Return [X, Y] of the center of cell containing provided text 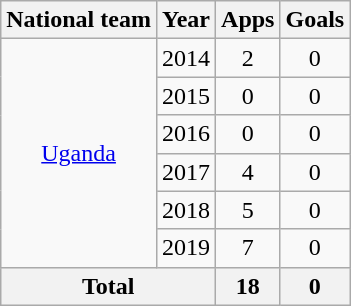
Total [108, 286]
2015 [186, 96]
2019 [186, 248]
Uganda [79, 153]
Year [186, 20]
2014 [186, 58]
2018 [186, 210]
7 [248, 248]
18 [248, 286]
2017 [186, 172]
2 [248, 58]
5 [248, 210]
National team [79, 20]
4 [248, 172]
Goals [315, 20]
Apps [248, 20]
2016 [186, 134]
